For the text-containing cell, return its midpoint in [X, Y] coordinate format. 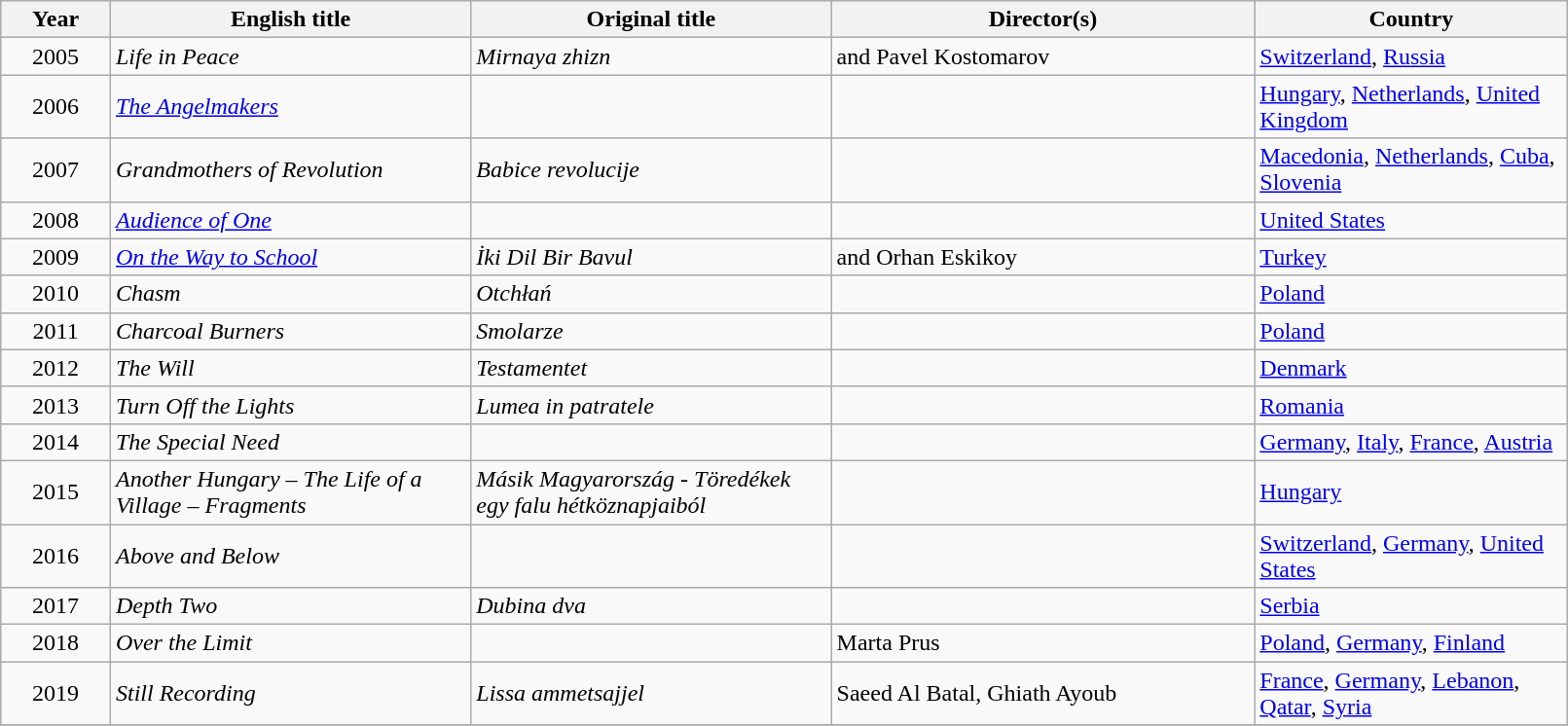
Germany, Italy, France, Austria [1411, 442]
United States [1411, 220]
The Angelmakers [290, 107]
2017 [56, 606]
2005 [56, 56]
Still Recording [290, 693]
Lumea in patratele [651, 405]
2008 [56, 220]
2015 [56, 492]
Saeed Al Batal, Ghiath Ayoub [1043, 693]
2007 [56, 169]
2009 [56, 257]
2016 [56, 555]
Marta Prus [1043, 643]
Charcoal Burners [290, 331]
Another Hungary – The Life of a Village – Fragments [290, 492]
The Special Need [290, 442]
Turn Off the Lights [290, 405]
Over the Limit [290, 643]
Otchłań [651, 294]
İki Dil Bir Bavul [651, 257]
On the Way to School [290, 257]
Life in Peace [290, 56]
Hungary [1411, 492]
France, Germany, Lebanon, Qatar, Syria [1411, 693]
Turkey [1411, 257]
2010 [56, 294]
Romania [1411, 405]
2014 [56, 442]
Poland, Germany, Finland [1411, 643]
Mirnaya zhizn [651, 56]
2012 [56, 368]
and Orhan Eskikoy [1043, 257]
Smolarze [651, 331]
Denmark [1411, 368]
English title [290, 19]
Grandmothers of Revolution [290, 169]
Testamentet [651, 368]
Dubina dva [651, 606]
and Pavel Kostomarov [1043, 56]
Switzerland, Germany, United States [1411, 555]
Serbia [1411, 606]
Hungary, Netherlands, United Kingdom [1411, 107]
2013 [56, 405]
2019 [56, 693]
2011 [56, 331]
Country [1411, 19]
Másik Magyarország - Töredékek egy falu hétköznapjaiból [651, 492]
Year [56, 19]
Audience of One [290, 220]
Switzerland, Russia [1411, 56]
2018 [56, 643]
Chasm [290, 294]
Director(s) [1043, 19]
Original title [651, 19]
Lissa ammetsajjel [651, 693]
The Will [290, 368]
Depth Two [290, 606]
Above and Below [290, 555]
Macedonia, Netherlands, Cuba, Slovenia [1411, 169]
2006 [56, 107]
Babice revolucije [651, 169]
